Detect which cell encompasses the target text, then output its [x, y] center coordinate. 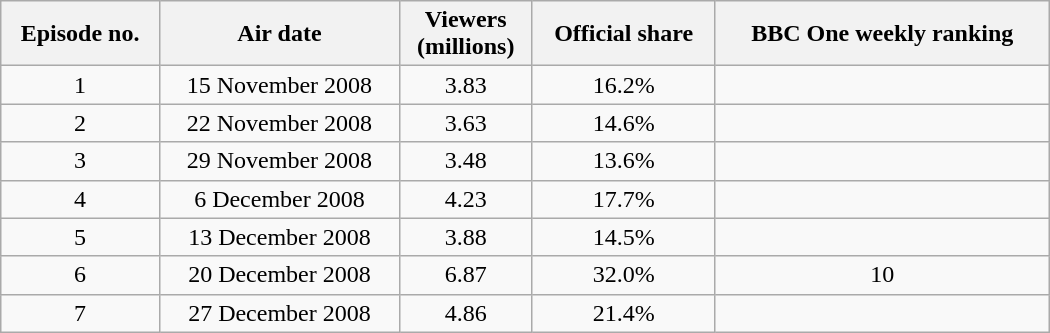
15 November 2008 [279, 85]
32.0% [624, 275]
6 December 2008 [279, 199]
3 [80, 161]
6 [80, 275]
Official share [624, 34]
3.63 [466, 123]
10 [882, 275]
13.6% [624, 161]
7 [80, 313]
3.48 [466, 161]
14.6% [624, 123]
4.23 [466, 199]
13 December 2008 [279, 237]
Episode no. [80, 34]
Viewers(millions) [466, 34]
20 December 2008 [279, 275]
5 [80, 237]
4.86 [466, 313]
4 [80, 199]
14.5% [624, 237]
21.4% [624, 313]
16.2% [624, 85]
17.7% [624, 199]
27 December 2008 [279, 313]
3.83 [466, 85]
1 [80, 85]
BBC One weekly ranking [882, 34]
2 [80, 123]
Air date [279, 34]
3.88 [466, 237]
6.87 [466, 275]
22 November 2008 [279, 123]
29 November 2008 [279, 161]
